For the text-containing cell, return its midpoint in [x, y] coordinate format. 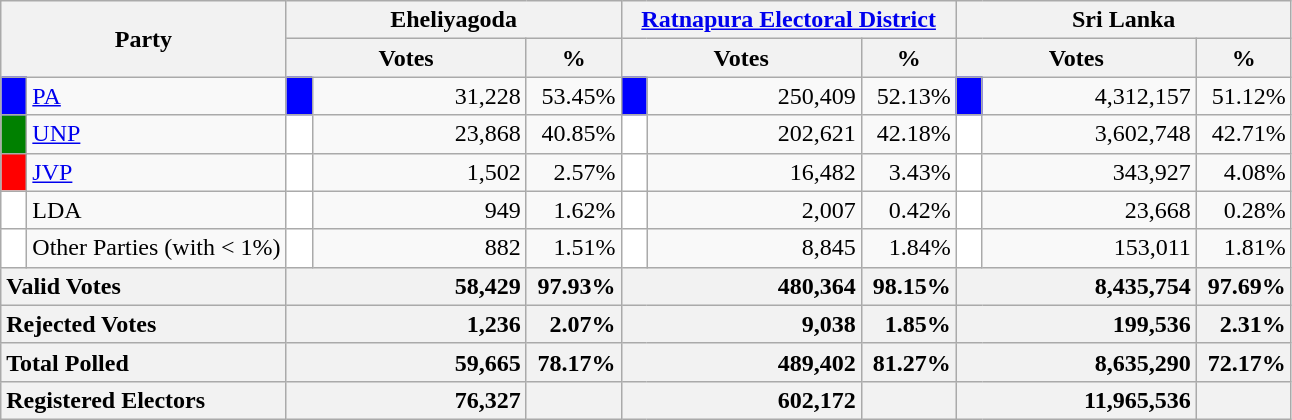
1.51% [574, 248]
202,621 [754, 134]
42.18% [908, 134]
1.62% [574, 210]
882 [419, 248]
Eheliyagoda [454, 20]
9,038 [741, 324]
59,665 [406, 362]
1.84% [908, 248]
98.15% [908, 286]
UNP [156, 134]
8,635,290 [1076, 362]
31,228 [419, 96]
16,482 [754, 172]
53.45% [574, 96]
51.12% [1244, 96]
Registered Electors [144, 400]
PA [156, 96]
2.31% [1244, 324]
4,312,157 [1089, 96]
2,007 [754, 210]
23,668 [1089, 210]
1.81% [1244, 248]
2.07% [574, 324]
Total Polled [144, 362]
8,845 [754, 248]
4.08% [1244, 172]
1.85% [908, 324]
97.93% [574, 286]
Party [144, 39]
343,927 [1089, 172]
JVP [156, 172]
3.43% [908, 172]
76,327 [406, 400]
42.71% [1244, 134]
LDA [156, 210]
Rejected Votes [144, 324]
480,364 [741, 286]
72.17% [1244, 362]
1,236 [406, 324]
8,435,754 [1076, 286]
81.27% [908, 362]
0.42% [908, 210]
52.13% [908, 96]
78.17% [574, 362]
949 [419, 210]
Sri Lanka [1124, 20]
58,429 [406, 286]
250,409 [754, 96]
1,502 [419, 172]
Ratnapura Electoral District [788, 20]
602,172 [741, 400]
11,965,536 [1076, 400]
489,402 [741, 362]
3,602,748 [1089, 134]
2.57% [574, 172]
153,011 [1089, 248]
199,536 [1076, 324]
40.85% [574, 134]
23,868 [419, 134]
Other Parties (with < 1%) [156, 248]
0.28% [1244, 210]
Valid Votes [144, 286]
97.69% [1244, 286]
